Return the (x, y) coordinate for the center point of the cell that contains the specified text.  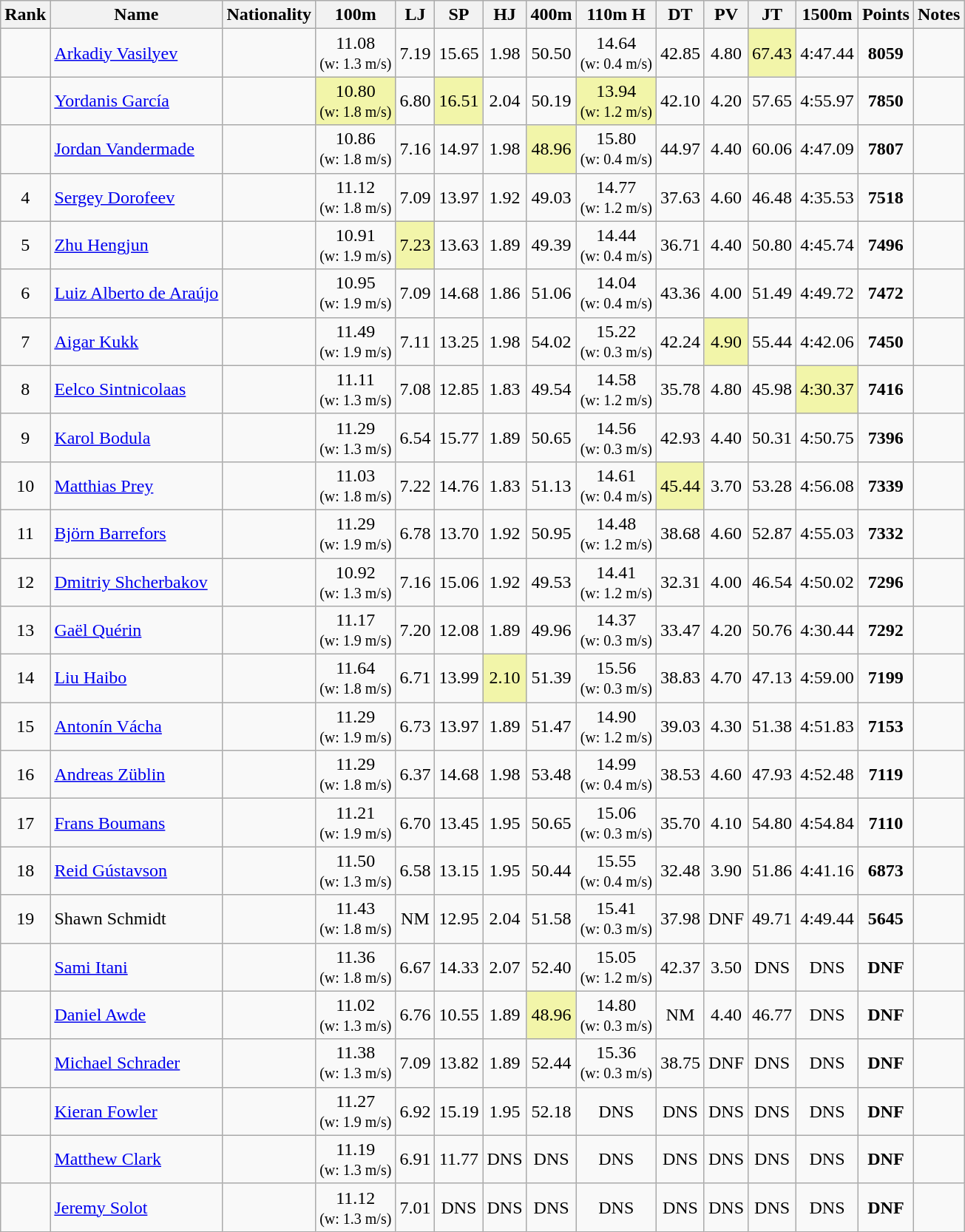
6.67 (416, 967)
Notes (938, 15)
47.93 (772, 775)
Points (886, 15)
14.44(w: 0.4 m/s) (616, 246)
15 (25, 726)
12 (25, 581)
4:42.06 (827, 342)
57.65 (772, 101)
Michael Schrader (136, 1063)
5 (25, 246)
44.97 (680, 149)
14.64(w: 0.4 m/s) (616, 53)
Karol Bodula (136, 438)
42.24 (680, 342)
38.83 (680, 679)
17 (25, 822)
14.90(w: 1.2 m/s) (616, 726)
Frans Boumans (136, 822)
7396 (886, 438)
4:50.02 (827, 581)
11.64(w: 1.8 m/s) (356, 679)
52.44 (552, 1063)
50.95 (552, 534)
15.41(w: 0.3 m/s) (616, 918)
38.75 (680, 1063)
50.44 (552, 871)
38.53 (680, 775)
7518 (886, 197)
Luiz Alberto de Araújo (136, 293)
7.08 (416, 389)
49.39 (552, 246)
13.45 (458, 822)
15.77 (458, 438)
51.58 (552, 918)
4.70 (726, 679)
Nationality (269, 15)
54.80 (772, 822)
14.99(w: 0.4 m/s) (616, 775)
19 (25, 918)
37.63 (680, 197)
Eelco Sintnicolaas (136, 389)
55.44 (772, 342)
11.03(w: 1.8 m/s) (356, 485)
16 (25, 775)
6.91 (416, 1160)
5645 (886, 918)
4:47.09 (827, 149)
11.29(w: 1.3 m/s) (356, 438)
Liu Haibo (136, 679)
13.15 (458, 871)
60.06 (772, 149)
PV (726, 15)
7110 (886, 822)
2.07 (504, 967)
4:54.84 (827, 822)
11.29(w: 1.8 m/s) (356, 775)
3.50 (726, 967)
14.37(w: 0.3 m/s) (616, 630)
4:56.08 (827, 485)
7 (25, 342)
14 (25, 679)
Antonín Vácha (136, 726)
11 (25, 534)
3.90 (726, 871)
Sami Itani (136, 967)
7.19 (416, 53)
51.38 (772, 726)
10 (25, 485)
14.76 (458, 485)
49.54 (552, 389)
32.48 (680, 871)
DT (680, 15)
6.92 (416, 1111)
15.06(w: 0.3 m/s) (616, 822)
4.30 (726, 726)
Andreas Züblin (136, 775)
39.03 (680, 726)
6.37 (416, 775)
Arkadiy Vasilyev (136, 53)
15.22(w: 0.3 m/s) (616, 342)
11.77 (458, 1160)
42.37 (680, 967)
51.13 (552, 485)
32.31 (680, 581)
7.20 (416, 630)
6.70 (416, 822)
4:55.03 (827, 534)
14.77(w: 1.2 m/s) (616, 197)
7.23 (416, 246)
Matthew Clark (136, 1160)
50.80 (772, 246)
11.02(w: 1.3 m/s) (356, 1015)
Yordanis García (136, 101)
LJ (416, 15)
54.02 (552, 342)
4:41.16 (827, 871)
14.56(w: 0.3 m/s) (616, 438)
50.31 (772, 438)
4.90 (726, 342)
6.73 (416, 726)
13.63 (458, 246)
33.47 (680, 630)
53.48 (552, 775)
7850 (886, 101)
51.47 (552, 726)
46.54 (772, 581)
4:47.44 (827, 53)
Sergey Dorofeev (136, 197)
14.48(w: 1.2 m/s) (616, 534)
14.41(w: 1.2 m/s) (616, 581)
7153 (886, 726)
7339 (886, 485)
14.80(w: 0.3 m/s) (616, 1015)
400m (552, 15)
7.01 (416, 1207)
38.68 (680, 534)
10.55 (458, 1015)
11.21(w: 1.9 m/s) (356, 822)
4 (25, 197)
7416 (886, 389)
7292 (886, 630)
14.04(w: 0.4 m/s) (616, 293)
15.55(w: 0.4 m/s) (616, 871)
Rank (25, 15)
51.39 (552, 679)
9 (25, 438)
11.38(w: 1.3 m/s) (356, 1063)
7199 (886, 679)
15.56(w: 0.3 m/s) (616, 679)
14.33 (458, 967)
18 (25, 871)
7296 (886, 581)
1500m (827, 15)
6.71 (416, 679)
10.92(w: 1.3 m/s) (356, 581)
11.12(w: 1.8 m/s) (356, 197)
13.94(w: 1.2 m/s) (616, 101)
42.10 (680, 101)
49.96 (552, 630)
52.18 (552, 1111)
37.98 (680, 918)
50.19 (552, 101)
Reid Gústavson (136, 871)
SP (458, 15)
13.82 (458, 1063)
10.86(w: 1.8 m/s) (356, 149)
15.05(w: 1.2 m/s) (616, 967)
15.65 (458, 53)
4.10 (726, 822)
52.40 (552, 967)
4:49.72 (827, 293)
HJ (504, 15)
42.93 (680, 438)
7.11 (416, 342)
12.08 (458, 630)
Daniel Awde (136, 1015)
14.61(w: 0.4 m/s) (616, 485)
7496 (886, 246)
67.43 (772, 53)
100m (356, 15)
49.71 (772, 918)
7472 (886, 293)
8 (25, 389)
51.49 (772, 293)
13.99 (458, 679)
11.50(w: 1.3 m/s) (356, 871)
11.17(w: 1.9 m/s) (356, 630)
6.58 (416, 871)
6873 (886, 871)
11.19(w: 1.3 m/s) (356, 1160)
15.36(w: 0.3 m/s) (616, 1063)
Kieran Fowler (136, 1111)
4:51.83 (827, 726)
10.91(w: 1.9 m/s) (356, 246)
6 (25, 293)
Aigar Kukk (136, 342)
4:30.44 (827, 630)
4:55.97 (827, 101)
11.36(w: 1.8 m/s) (356, 967)
10.80(w: 1.8 m/s) (356, 101)
12.85 (458, 389)
4:50.75 (827, 438)
46.48 (772, 197)
13 (25, 630)
Zhu Hengjun (136, 246)
Shawn Schmidt (136, 918)
2.10 (504, 679)
6.78 (416, 534)
14.97 (458, 149)
50.76 (772, 630)
13.25 (458, 342)
51.86 (772, 871)
11.08(w: 1.3 m/s) (356, 53)
12.95 (458, 918)
Matthias Prey (136, 485)
4:59.00 (827, 679)
7450 (886, 342)
Jordan Vandermade (136, 149)
16.51 (458, 101)
46.77 (772, 1015)
13.70 (458, 534)
35.78 (680, 389)
15.80(w: 0.4 m/s) (616, 149)
49.03 (552, 197)
4:45.74 (827, 246)
45.98 (772, 389)
6.54 (416, 438)
42.85 (680, 53)
8059 (886, 53)
15.06 (458, 581)
7.22 (416, 485)
Name (136, 15)
11.49(w: 1.9 m/s) (356, 342)
45.44 (680, 485)
110m H (616, 15)
Jeremy Solot (136, 1207)
11.11(w: 1.3 m/s) (356, 389)
14.58(w: 1.2 m/s) (616, 389)
52.87 (772, 534)
49.53 (552, 581)
4:35.53 (827, 197)
7119 (886, 775)
11.43(w: 1.8 m/s) (356, 918)
50.50 (552, 53)
Dmitriy Shcherbakov (136, 581)
4:30.37 (827, 389)
36.71 (680, 246)
4:52.48 (827, 775)
11.27(w: 1.9 m/s) (356, 1111)
1.86 (504, 293)
Björn Barrefors (136, 534)
10.95(w: 1.9 m/s) (356, 293)
53.28 (772, 485)
Gaël Quérin (136, 630)
15.19 (458, 1111)
11.12(w: 1.3 m/s) (356, 1207)
7332 (886, 534)
3.70 (726, 485)
6.80 (416, 101)
4:49.44 (827, 918)
47.13 (772, 679)
35.70 (680, 822)
JT (772, 15)
43.36 (680, 293)
7807 (886, 149)
51.06 (552, 293)
6.76 (416, 1015)
